Return the [X, Y] coordinate for the center point of the cell that contains the specified text.  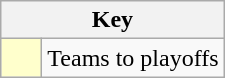
Teams to playoffs [133, 58]
Key [112, 20]
